Capture the cell that displays the provided text and extract its (X, Y) central coordinate. 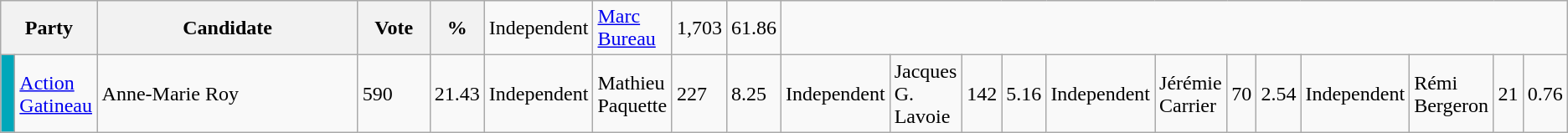
Marc Bureau (632, 28)
Candidate (228, 28)
Rémi Bergeron (1452, 94)
Vote (394, 28)
590 (394, 94)
61.86 (754, 28)
142 (982, 94)
227 (699, 94)
Action Gatineau (56, 94)
21.43 (457, 94)
21 (1508, 94)
Jacques G. Lavoie (926, 94)
Party (49, 28)
Anne-Marie Roy (228, 94)
2.54 (1278, 94)
70 (1241, 94)
1,703 (699, 28)
Jérémie Carrier (1191, 94)
5.16 (1024, 94)
0.76 (1545, 94)
% (457, 28)
Mathieu Paquette (632, 94)
8.25 (754, 94)
